Detect which cell encompasses the target text, then output its [x, y] center coordinate. 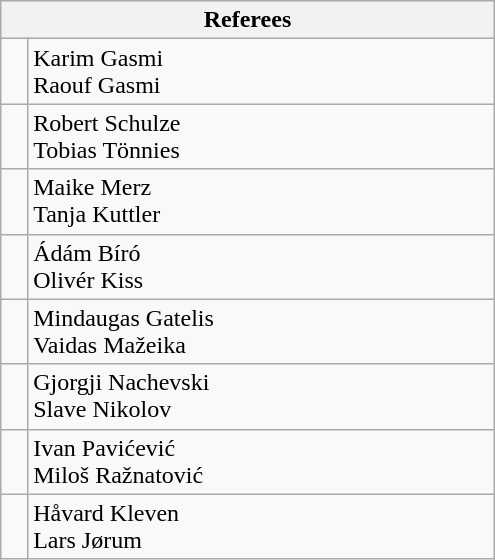
Ivan PavićevićMiloš Ražnatović [262, 462]
Karim GasmiRaouf Gasmi [262, 72]
Robert SchulzeTobias Tönnies [262, 136]
Håvard KlevenLars Jørum [262, 526]
Gjorgji NachevskiSlave Nikolov [262, 396]
Referees [248, 20]
Ádám BíróOlivér Kiss [262, 266]
Maike MerzTanja Kuttler [262, 202]
Mindaugas GatelisVaidas Mažeika [262, 332]
